Identify which cell holds the provided text, then report its (X, Y) central coordinate. 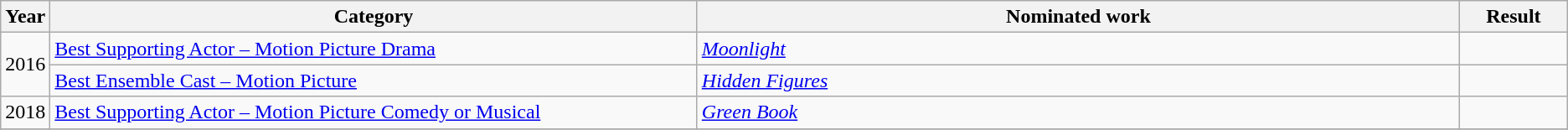
Category (374, 17)
Best Ensemble Cast – Motion Picture (374, 81)
Green Book (1078, 112)
Year (25, 17)
2018 (25, 112)
Moonlight (1078, 49)
Best Supporting Actor – Motion Picture Comedy or Musical (374, 112)
Best Supporting Actor – Motion Picture Drama (374, 49)
Nominated work (1078, 17)
2016 (25, 65)
Hidden Figures (1078, 81)
Result (1514, 17)
